Search for the cell housing the specified text and yield its (x, y) center coordinate. 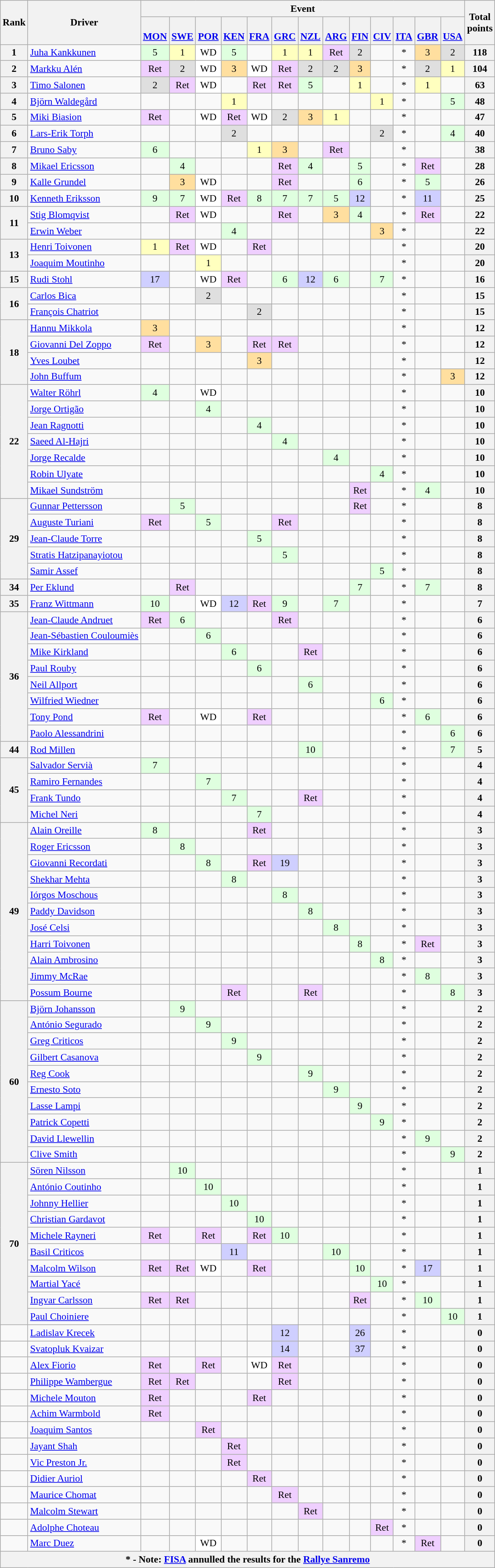
Joaquim Santos (84, 1430)
Martial Yacé (84, 1284)
Clive Smith (84, 1155)
Wilfried Wiedner (84, 701)
FIN (360, 31)
60 (15, 1082)
Franz Wittmann (84, 604)
Yves Loubet (84, 361)
Ramiro Fernandes (84, 782)
Michel Neri (84, 814)
Giovanni Del Zoppo (84, 344)
FRA (259, 31)
49 (15, 912)
Totalpoints (480, 23)
Jayant Shah (84, 1447)
John Buffum (84, 377)
Mikael Sundström (84, 490)
Reg Cook (84, 1074)
44 (15, 750)
Gunnar Pettersson (84, 506)
Gilbert Casanova (84, 1058)
63 (480, 85)
Salvador Servià (84, 766)
118 (480, 53)
Rudi Stohl (84, 280)
POR (208, 31)
Hannu Mikkola (84, 328)
40 (480, 134)
Mikael Ericsson (84, 166)
Marc Duez (84, 1543)
Ernesto Soto (84, 1090)
Iórgos Moschous (84, 895)
Patrick Copetti (84, 1122)
Michele Mouton (84, 1398)
35 (15, 604)
Kalle Grundel (84, 182)
Philippe Wambergue (84, 1381)
* - Note: FISA annulled the results for the Rallye Sanremo (248, 1560)
Paul Rouby (84, 669)
Jean-Claude Andruet (84, 620)
Stratis Hatzipanayiotou (84, 555)
29 (15, 539)
Driver (84, 23)
Rank (15, 23)
34 (15, 588)
Paul Choiniere (84, 1317)
Juha Kankkunen (84, 53)
Rod Millen (84, 750)
Walter Röhrl (84, 393)
José Celsi (84, 928)
38 (480, 150)
Basil Criticos (84, 1252)
Adolphe Choteau (84, 1528)
Mike Kirkland (84, 652)
Maurice Chomat (84, 1495)
Henri Toivonen (84, 247)
ITA (404, 31)
MON (155, 31)
18 (15, 353)
Björn Waldegård (84, 101)
António Coutinho (84, 1187)
Vic Preston Jr. (84, 1462)
Jean-Sébastien Couloumiès (84, 636)
Lars-Erik Torph (84, 134)
70 (15, 1244)
GRC (285, 31)
CIV (382, 31)
Alex Fiorio (84, 1366)
SWE (182, 31)
37 (360, 1349)
Carlos Bica (84, 296)
NZL (311, 31)
Roger Ericsson (84, 847)
Stig Blomqvist (84, 215)
ARG (336, 31)
Frank Tundo (84, 798)
François Chatriot (84, 312)
47 (480, 117)
Svatopluk Kvaizar (84, 1349)
Malcolm Stewart (84, 1511)
Jean-Claude Torre (84, 539)
Didier Auriol (84, 1479)
Giovanni Recordati (84, 863)
Jorge Recalde (84, 458)
Malcolm Wilson (84, 1268)
Alain Ambrosino (84, 960)
Robin Ulyate (84, 474)
Markku Alén (84, 69)
Tony Pond (84, 717)
Harri Toivonen (84, 944)
Christian Gardavot (84, 1220)
Neil Allport (84, 685)
Ladislav Krecek (84, 1333)
Miki Biasion (84, 117)
Lasse Lampi (84, 1106)
28 (480, 166)
13 (15, 255)
14 (285, 1349)
Paolo Alessandrini (84, 733)
KEN (234, 31)
Possum Bourne (84, 993)
Shekhar Mehta (84, 879)
Ingvar Carlsson (84, 1301)
104 (480, 69)
Björn Johansson (84, 1009)
19 (285, 863)
Jorge Ortigão (84, 409)
Auguste Turiani (84, 523)
GBR (427, 31)
Greg Criticos (84, 1041)
Michele Rayneri (84, 1236)
Per Eklund (84, 588)
Achim Warmbold (84, 1414)
David Llewellin (84, 1139)
Bruno Saby (84, 150)
Saeed Al-Hajri (84, 442)
45 (15, 790)
25 (480, 199)
Erwin Weber (84, 231)
Kenneth Eriksson (84, 199)
Alain Oreille (84, 831)
USA (453, 31)
Jimmy McRae (84, 977)
Sören Nilsson (84, 1171)
Johnny Hellier (84, 1203)
Joaquim Moutinho (84, 263)
Jean Ragnotti (84, 425)
48 (480, 101)
Event (303, 9)
Paddy Davidson (84, 912)
António Segurado (84, 1025)
36 (15, 677)
Samir Assef (84, 571)
Timo Salonen (84, 85)
